Determine the [x, y] coordinate at the center of the cell enclosing the given text.  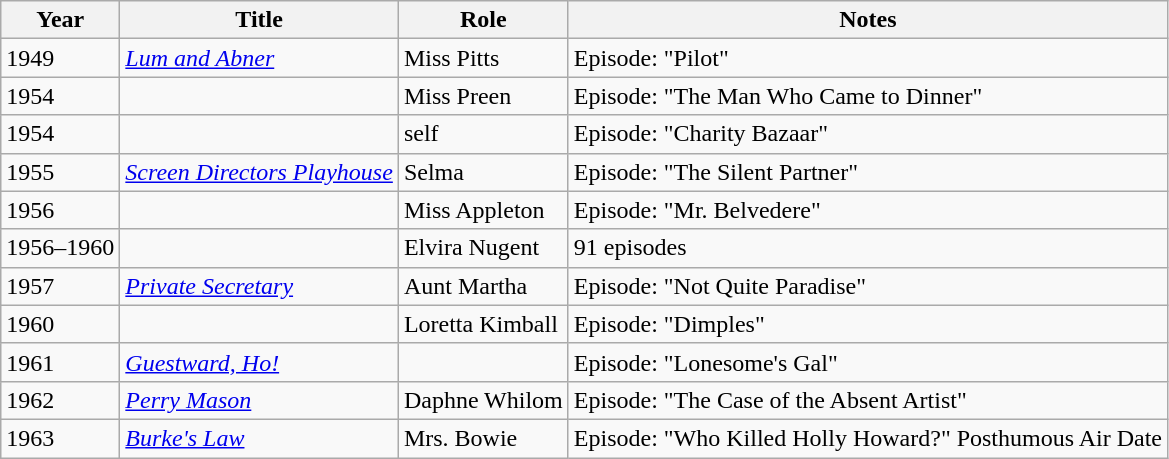
Lum and Abner [260, 58]
Screen Directors Playhouse [260, 172]
Loretta Kimball [483, 324]
1956 [60, 210]
Miss Preen [483, 96]
Perry Mason [260, 400]
Episode: "The Man Who Came to Dinner" [868, 96]
Episode: "Who Killed Holly Howard?" Posthumous Air Date [868, 438]
Episode: "Dimples" [868, 324]
Selma [483, 172]
Episode: "Lonesome's Gal" [868, 362]
1963 [60, 438]
Private Secretary [260, 286]
1957 [60, 286]
1962 [60, 400]
Mrs. Bowie [483, 438]
Notes [868, 20]
Episode: "The Case of the Absent Artist" [868, 400]
Title [260, 20]
Miss Appleton [483, 210]
Miss Pitts [483, 58]
Elvira Nugent [483, 248]
Episode: "Mr. Belvedere" [868, 210]
Aunt Martha [483, 286]
Episode: "Charity Bazaar" [868, 134]
self [483, 134]
Episode: "The Silent Partner" [868, 172]
Burke's Law [260, 438]
91 episodes [868, 248]
1961 [60, 362]
1960 [60, 324]
Daphne Whilom [483, 400]
1955 [60, 172]
Role [483, 20]
1956–1960 [60, 248]
Guestward, Ho! [260, 362]
Year [60, 20]
Episode: "Not Quite Paradise" [868, 286]
Episode: "Pilot" [868, 58]
1949 [60, 58]
